From the cell containing the given text, extract its center point as (x, y) coordinate. 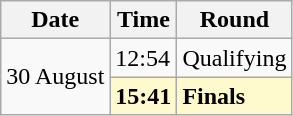
Finals (234, 96)
30 August (56, 77)
Date (56, 20)
15:41 (144, 96)
Time (144, 20)
12:54 (144, 58)
Qualifying (234, 58)
Round (234, 20)
